Return [X, Y] of the center of cell containing provided text 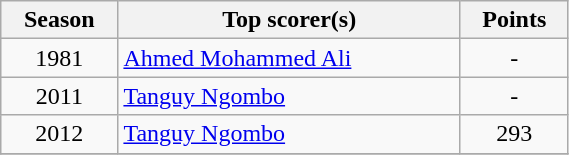
1981 [60, 58]
Top scorer(s) [290, 20]
293 [514, 134]
Points [514, 20]
Season [60, 20]
2012 [60, 134]
2011 [60, 96]
Ahmed Mohammed Ali [290, 58]
